Provide the [X, Y] coordinate of the cell's center where the given text is located.  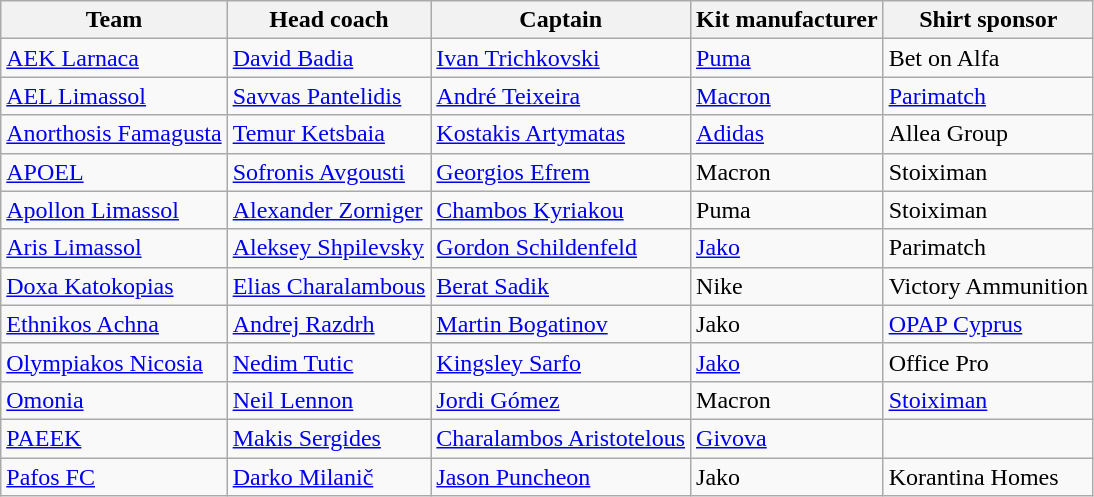
Georgios Efrem [561, 172]
Jason Puncheon [561, 477]
Head coach [329, 20]
Andrej Razdrh [329, 324]
Anorthosis Famagusta [114, 134]
Ivan Trichkovski [561, 58]
Alexander Zorniger [329, 210]
Aris Limassol [114, 248]
Sofronis Avgousti [329, 172]
Office Pro [988, 362]
Charalambos Aristotelous [561, 438]
Nike [788, 286]
Elias Charalambous [329, 286]
Doxa Katokopias [114, 286]
Jordi Gómez [561, 400]
Korantina Homes [988, 477]
Adidas [788, 134]
Victory Ammunition [988, 286]
Shirt sponsor [988, 20]
Neil Lennon [329, 400]
Kit manufacturer [788, 20]
David Badia [329, 58]
Allea Group [988, 134]
Kingsley Sarfo [561, 362]
Chambos Kyriakou [561, 210]
Gordon Schildenfeld [561, 248]
Berat Sadik [561, 286]
Givova [788, 438]
Aleksey Shpilevsky [329, 248]
André Teixeira [561, 96]
Bet on Alfa [988, 58]
Ethnikos Achna [114, 324]
PAEEK [114, 438]
Kostakis Artymatas [561, 134]
OPAP Cyprus [988, 324]
AEL Limassol [114, 96]
Nedim Tutic [329, 362]
Pafos FC [114, 477]
Apollon Limassol [114, 210]
Darko Milanič [329, 477]
Temur Ketsbaia [329, 134]
AEK Larnaca [114, 58]
Omonia [114, 400]
Savvas Pantelidis [329, 96]
Team [114, 20]
Captain [561, 20]
Makis Sergides [329, 438]
APOEL [114, 172]
Olympiakos Nicosia [114, 362]
Martin Bogatinov [561, 324]
